Search for the cell housing the specified text and yield its [x, y] center coordinate. 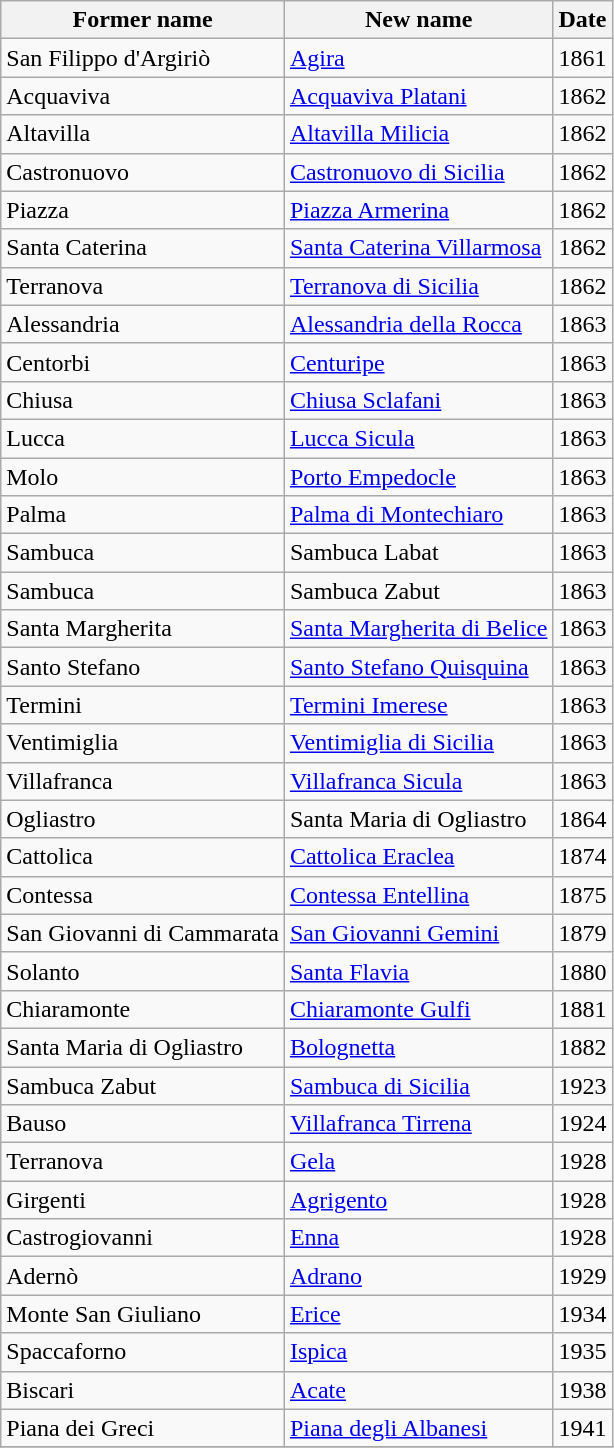
1923 [582, 1085]
Piana degli Albanesi [418, 1428]
Porto Empedocle [418, 477]
Castronuovo di Sicilia [418, 172]
1880 [582, 971]
1874 [582, 857]
Villafranca [143, 781]
Former name [143, 20]
Piana dei Greci [143, 1428]
Palma [143, 515]
San Giovanni Gemini [418, 933]
Acquaviva Platani [418, 96]
Agrigento [418, 1200]
Sambuca di Sicilia [418, 1085]
1875 [582, 895]
San Filippo d'Argiriò [143, 58]
1864 [582, 819]
Ventimiglia [143, 743]
Biscari [143, 1390]
Santo Stefano [143, 667]
Santa Margherita di Belice [418, 629]
Villafranca Sicula [418, 781]
Altavilla Milicia [418, 134]
1924 [582, 1124]
1938 [582, 1390]
Termini [143, 705]
Adernò [143, 1276]
Molo [143, 477]
Bauso [143, 1124]
Termini Imerese [418, 705]
Enna [418, 1238]
Alessandria [143, 324]
Ogliastro [143, 819]
Adrano [418, 1276]
Alessandria della Rocca [418, 324]
1861 [582, 58]
1941 [582, 1428]
Santa Margherita [143, 629]
1881 [582, 1009]
Centorbi [143, 362]
1929 [582, 1276]
Acquaviva [143, 96]
Contessa [143, 895]
Centuripe [418, 362]
Piazza [143, 210]
Lucca [143, 438]
Chiaramonte Gulfi [418, 1009]
Monte San Giuliano [143, 1314]
Contessa Entellina [418, 895]
Castrogiovanni [143, 1238]
Villafranca Tirrena [418, 1124]
Santa Caterina [143, 248]
Date [582, 20]
New name [418, 20]
Spaccaforno [143, 1352]
Piazza Armerina [418, 210]
1879 [582, 933]
Chiaramonte [143, 1009]
Cattolica Eraclea [418, 857]
Chiusa [143, 400]
Santo Stefano Quisquina [418, 667]
Solanto [143, 971]
Girgenti [143, 1200]
Sambuca Labat [418, 553]
Castronuovo [143, 172]
Erice [418, 1314]
Ventimiglia di Sicilia [418, 743]
1935 [582, 1352]
San Giovanni di Cammarata [143, 933]
Altavilla [143, 134]
Terranova di Sicilia [418, 286]
Chiusa Sclafani [418, 400]
Cattolica [143, 857]
Palma di Montechiaro [418, 515]
1882 [582, 1047]
Santa Caterina Villarmosa [418, 248]
Agira [418, 58]
Lucca Sicula [418, 438]
Gela [418, 1162]
Acate [418, 1390]
Ispica [418, 1352]
Santa Flavia [418, 971]
Bolognetta [418, 1047]
1934 [582, 1314]
